For the text-containing cell, return its midpoint in [x, y] coordinate format. 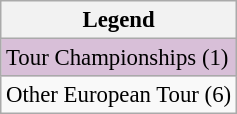
Legend [119, 20]
Tour Championships (1) [119, 58]
Other European Tour (6) [119, 95]
